For the text-containing cell, return its midpoint in [x, y] coordinate format. 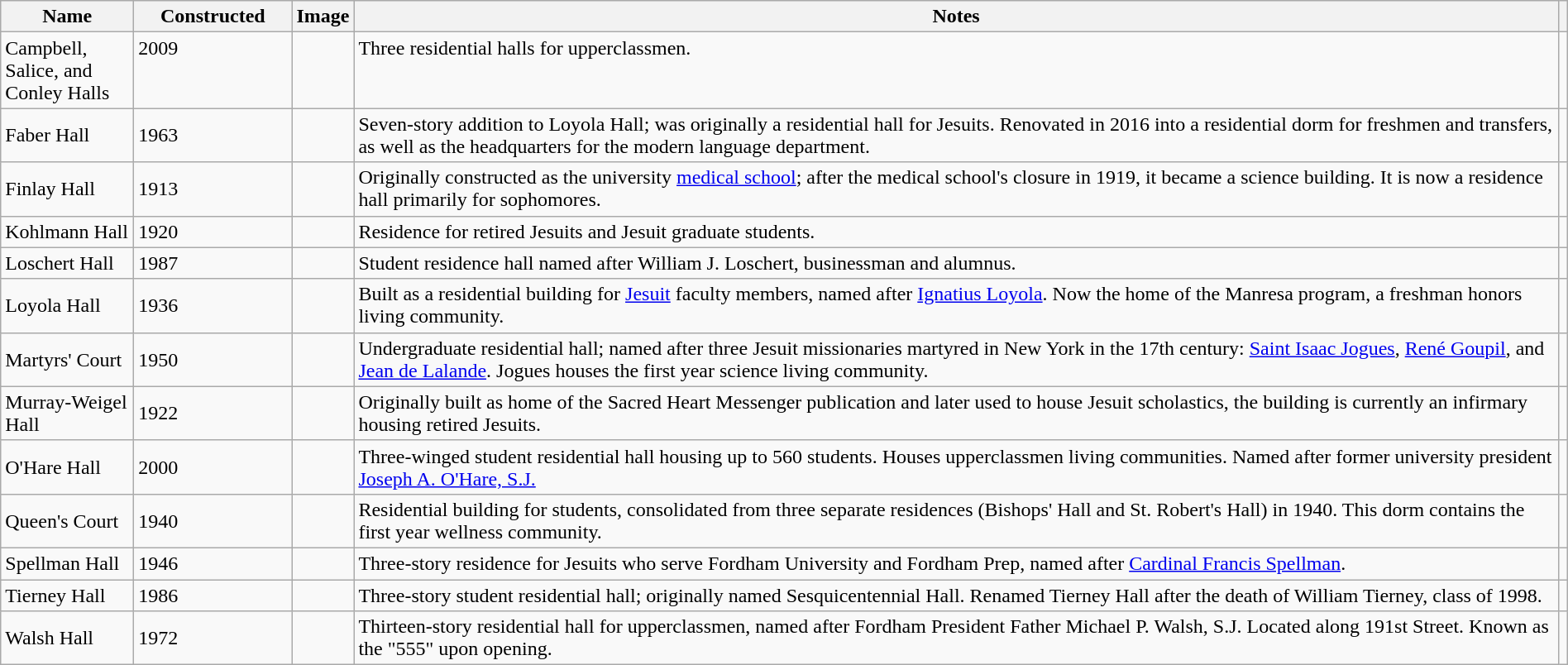
1950 [213, 359]
1920 [213, 232]
1972 [213, 639]
Queen's Court [68, 521]
Notes [956, 17]
Tierney Hall [68, 595]
Loschert Hall [68, 263]
1946 [213, 563]
Murray-Weigel Hall [68, 414]
1913 [213, 189]
Finlay Hall [68, 189]
1987 [213, 263]
Loyola Hall [68, 306]
1940 [213, 521]
O'Hare Hall [68, 466]
Residence for retired Jesuits and Jesuit graduate students. [956, 232]
1963 [213, 136]
2009 [213, 70]
Name [68, 17]
2000 [213, 466]
Student residence hall named after William J. Loschert, businessman and alumnus. [956, 263]
Walsh Hall [68, 639]
Image [323, 17]
1936 [213, 306]
Martyrs' Court [68, 359]
1922 [213, 414]
1986 [213, 595]
Three residential halls for upperclassmen. [956, 70]
Three-story residence for Jesuits who serve Fordham University and Fordham Prep, named after Cardinal Francis Spellman. [956, 563]
Campbell, Salice, and Conley Halls [68, 70]
Three-story student residential hall; originally named Sesquicentennial Hall. Renamed Tierney Hall after the death of William Tierney, class of 1998. [956, 595]
Spellman Hall [68, 563]
Constructed [213, 17]
Faber Hall [68, 136]
Kohlmann Hall [68, 232]
